Return (x, y) of the center of cell containing provided text 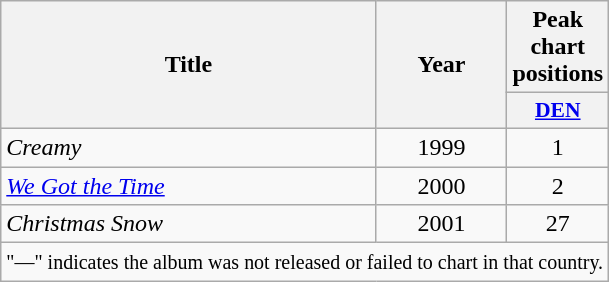
DEN (558, 111)
2000 (442, 185)
Christmas Snow (188, 224)
27 (558, 224)
2 (558, 185)
We Got the Time (188, 185)
Year (442, 65)
Peak chart positions (558, 47)
Creamy (188, 147)
"—" indicates the album was not released or failed to chart in that country. (305, 262)
1999 (442, 147)
Title (188, 65)
1 (558, 147)
2001 (442, 224)
